Identify which cell holds the provided text, then report its (x, y) central coordinate. 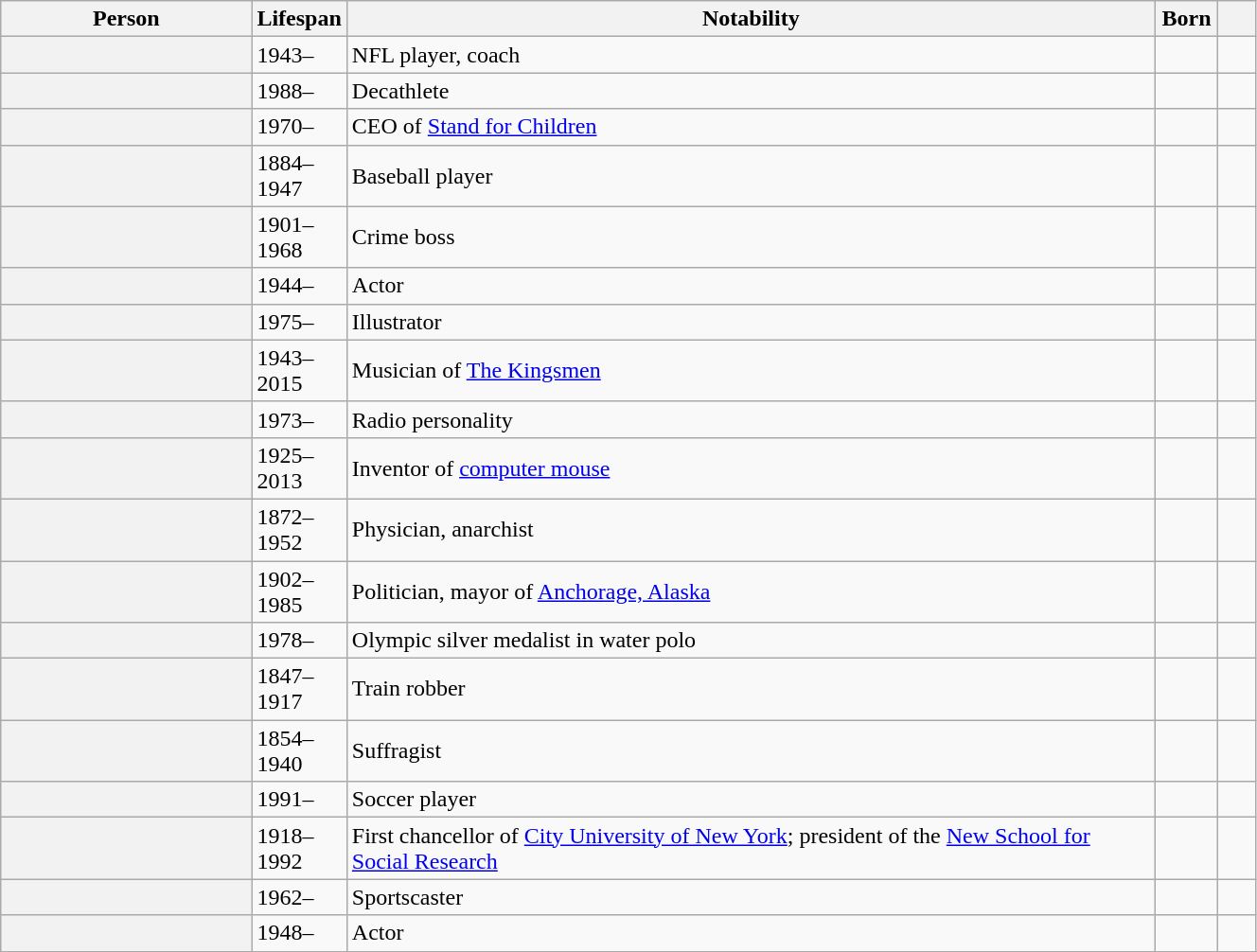
Train robber (751, 689)
1970– (299, 127)
1854–1940 (299, 751)
Politician, mayor of Anchorage, Alaska (751, 591)
1991– (299, 800)
Olympic silver medalist in water polo (751, 641)
1943–2015 (299, 371)
1988– (299, 91)
1948– (299, 933)
1973– (299, 419)
1962– (299, 897)
1975– (299, 322)
Born (1186, 19)
Illustrator (751, 322)
Notability (751, 19)
1918–1992 (299, 848)
Crime boss (751, 237)
Person (127, 19)
Suffragist (751, 751)
1944– (299, 286)
1884–1947 (299, 176)
1872–1952 (299, 530)
1847–1917 (299, 689)
First chancellor of City University of New York; president of the New School for Social Research (751, 848)
Lifespan (299, 19)
1902–1985 (299, 591)
1925–2013 (299, 467)
Physician, anarchist (751, 530)
Decathlete (751, 91)
Musician of The Kingsmen (751, 371)
1978– (299, 641)
Radio personality (751, 419)
1943– (299, 55)
NFL player, coach (751, 55)
Sportscaster (751, 897)
1901–1968 (299, 237)
Baseball player (751, 176)
CEO of Stand for Children (751, 127)
Inventor of computer mouse (751, 467)
Soccer player (751, 800)
